Pinpoint the cell where the given text exists, returning its [x, y] midpoint coordinate. 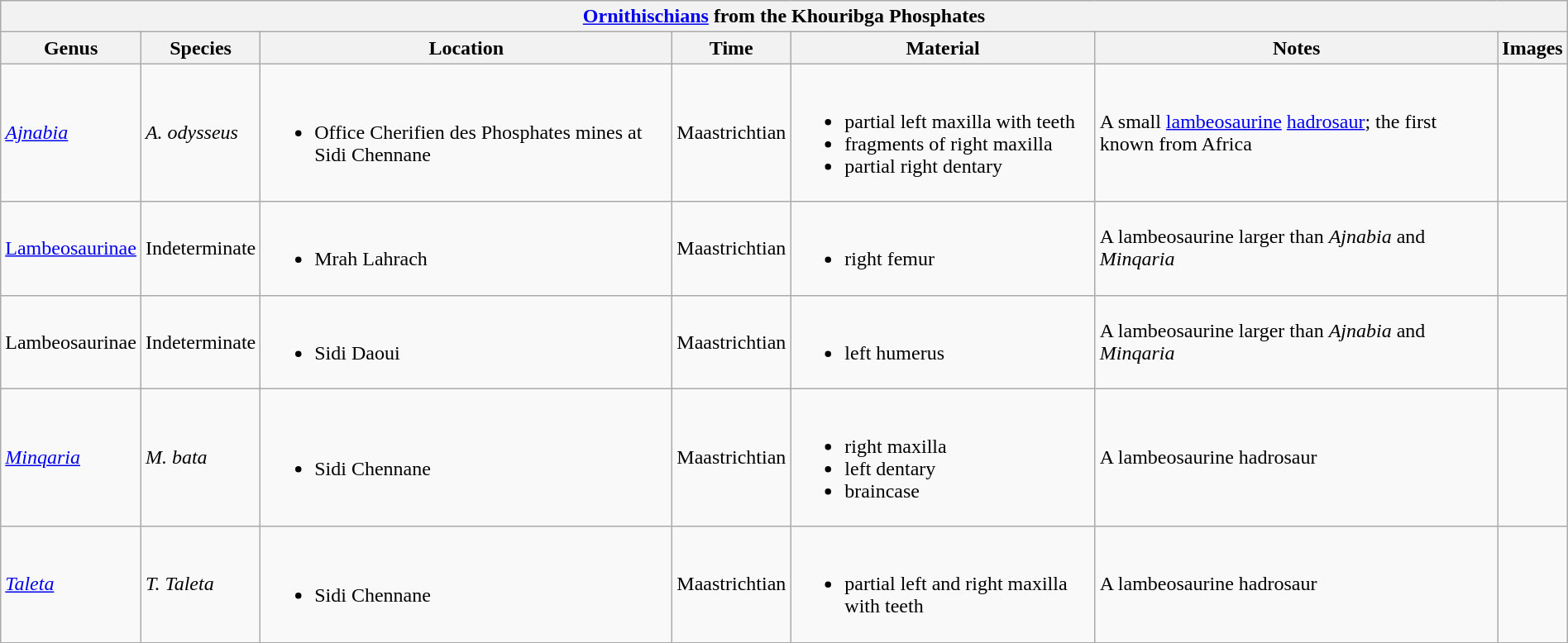
Sidi Daoui [466, 342]
T. Taleta [200, 584]
right maxillaleft dentarybraincase [943, 458]
M. bata [200, 458]
Images [1532, 48]
Notes [1297, 48]
Ornithischians from the Khouribga Phosphates [784, 17]
Genus [71, 48]
right femur [943, 248]
A. odysseus [200, 132]
Mrah Lahrach [466, 248]
partial left and right maxilla with teeth [943, 584]
Office Cherifien des Phosphates mines at Sidi Chennane [466, 132]
left humerus [943, 342]
Minqaria [71, 458]
partial left maxilla with teethfragments of right maxillapartial right dentary [943, 132]
A small lambeosaurine hadrosaur; the first known from Africa [1297, 132]
Species [200, 48]
Taleta [71, 584]
Material [943, 48]
Time [731, 48]
Location [466, 48]
Ajnabia [71, 132]
